Find where the given text appears and provide that cell's center as (X, Y) coordinate. 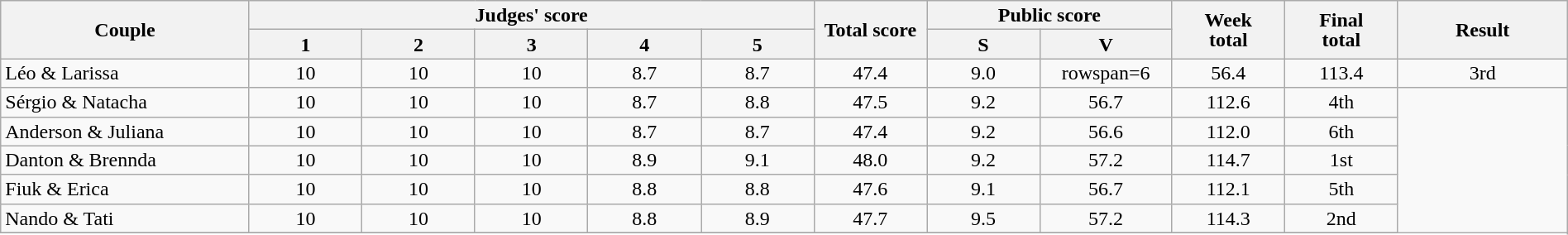
114.3 (1229, 218)
112.0 (1229, 131)
2 (418, 45)
Finaltotal (1341, 30)
6th (1341, 131)
112.1 (1229, 189)
3rd (1482, 73)
Léo & Larissa (125, 73)
47.7 (870, 218)
Result (1482, 30)
56.6 (1106, 131)
Danton & Brennda (125, 161)
4th (1341, 103)
rowspan=6 (1106, 73)
S (984, 45)
56.4 (1229, 73)
5th (1341, 189)
2nd (1341, 218)
113.4 (1341, 73)
Public score (1049, 15)
5 (758, 45)
114.7 (1229, 161)
47.5 (870, 103)
Weektotal (1229, 30)
47.6 (870, 189)
Sérgio & Natacha (125, 103)
Couple (125, 30)
Judges' score (531, 15)
48.0 (870, 161)
9.0 (984, 73)
1st (1341, 161)
112.6 (1229, 103)
Nando & Tati (125, 218)
9.5 (984, 218)
Anderson & Juliana (125, 131)
3 (531, 45)
4 (645, 45)
Fiuk & Erica (125, 189)
1 (306, 45)
V (1106, 45)
Total score (870, 30)
